Locate the cell with the specified text and output its [x, y] center coordinate. 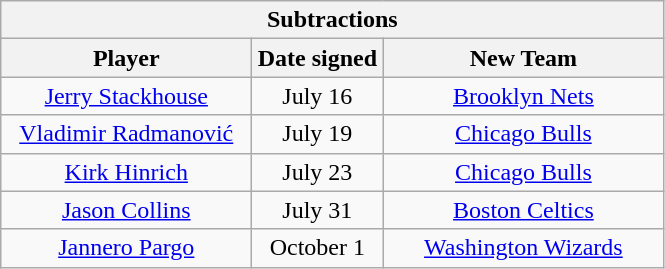
Player [126, 58]
Kirk Hinrich [126, 172]
July 16 [318, 96]
Boston Celtics [524, 210]
July 31 [318, 210]
Jason Collins [126, 210]
July 23 [318, 172]
Jerry Stackhouse [126, 96]
Brooklyn Nets [524, 96]
Subtractions [332, 20]
Vladimir Radmanović [126, 134]
October 1 [318, 248]
New Team [524, 58]
July 19 [318, 134]
Date signed [318, 58]
Washington Wizards [524, 248]
Jannero Pargo [126, 248]
